Extract the [X, Y] coordinate from the center of the cell holding the provided text.  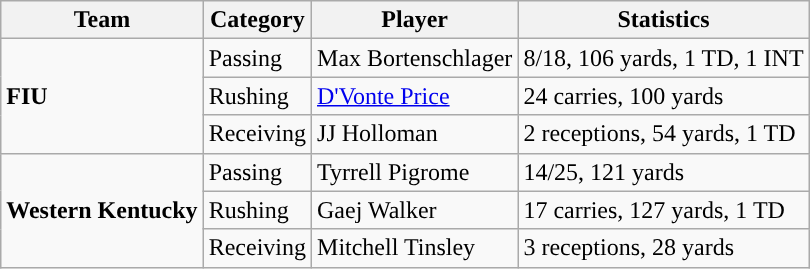
14/25, 121 yards [664, 172]
Max Bortenschlager [415, 58]
Mitchell Tinsley [415, 248]
Category [257, 20]
3 receptions, 28 yards [664, 248]
24 carries, 100 yards [664, 96]
Player [415, 20]
8/18, 106 yards, 1 TD, 1 INT [664, 58]
FIU [102, 96]
Team [102, 20]
D'Vonte Price [415, 96]
Statistics [664, 20]
JJ Holloman [415, 134]
Western Kentucky [102, 210]
Tyrrell Pigrome [415, 172]
Gaej Walker [415, 210]
17 carries, 127 yards, 1 TD [664, 210]
2 receptions, 54 yards, 1 TD [664, 134]
